From the cell containing the given text, extract its center point as [x, y] coordinate. 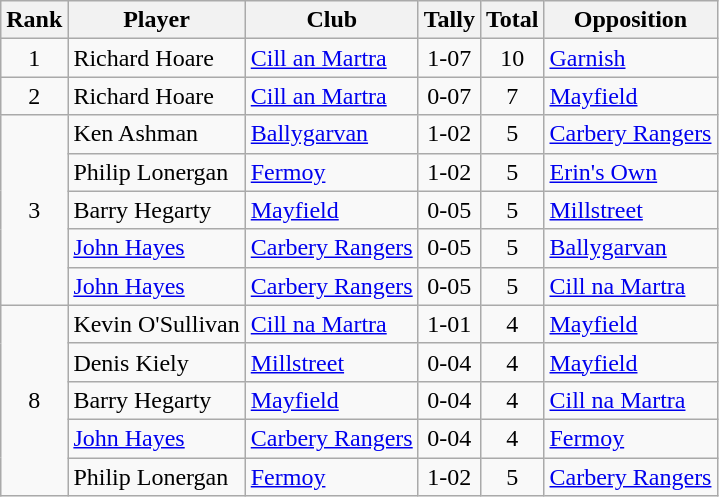
Ken Ashman [156, 134]
2 [34, 96]
Garnish [630, 58]
8 [34, 400]
Player [156, 20]
7 [512, 96]
Total [512, 20]
Opposition [630, 20]
0-07 [449, 96]
3 [34, 210]
1 [34, 58]
Kevin O'Sullivan [156, 324]
Erin's Own [630, 172]
Club [332, 20]
1-01 [449, 324]
Tally [449, 20]
1-07 [449, 58]
Rank [34, 20]
Denis Kiely [156, 362]
10 [512, 58]
